From the cell containing the given text, extract its center point as [x, y] coordinate. 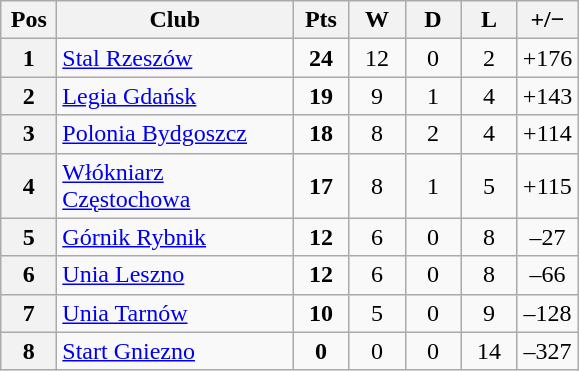
–327 [548, 351]
+176 [548, 58]
19 [321, 96]
Club [175, 20]
Unia Leszno [175, 275]
W [377, 20]
24 [321, 58]
Start Gniezno [175, 351]
3 [29, 134]
–66 [548, 275]
18 [321, 134]
+115 [548, 186]
–27 [548, 237]
Włókniarz Częstochowa [175, 186]
Legia Gdańsk [175, 96]
Górnik Rybnik [175, 237]
17 [321, 186]
14 [489, 351]
+/− [548, 20]
Polonia Bydgoszcz [175, 134]
–128 [548, 313]
+143 [548, 96]
D [433, 20]
Stal Rzeszów [175, 58]
L [489, 20]
7 [29, 313]
10 [321, 313]
+114 [548, 134]
Pos [29, 20]
Pts [321, 20]
Unia Tarnów [175, 313]
